Identify which cell holds the provided text, then report its [x, y] central coordinate. 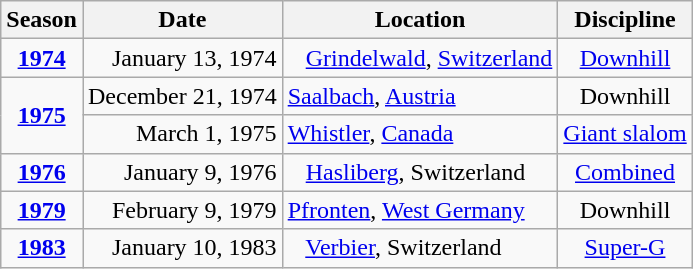
Pfronten, West Germany [420, 210]
Grindelwald, Switzerland [420, 58]
January 10, 1983 [182, 248]
Super-G [625, 248]
Giant slalom [625, 134]
1983 [42, 248]
Season [42, 20]
December 21, 1974 [182, 96]
Whistler, Canada [420, 134]
1975 [42, 115]
1976 [42, 172]
Saalbach, Austria [420, 96]
Verbier, Switzerland [420, 248]
Hasliberg, Switzerland [420, 172]
Discipline [625, 20]
1974 [42, 58]
March 1, 1975 [182, 134]
Location [420, 20]
Date [182, 20]
Combined [625, 172]
February 9, 1979 [182, 210]
January 13, 1974 [182, 58]
1979 [42, 210]
January 9, 1976 [182, 172]
